Identify which cell holds the provided text, then report its (X, Y) central coordinate. 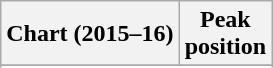
Peakposition (225, 34)
Chart (2015–16) (90, 34)
